Identify which cell holds the provided text, then report its [x, y] central coordinate. 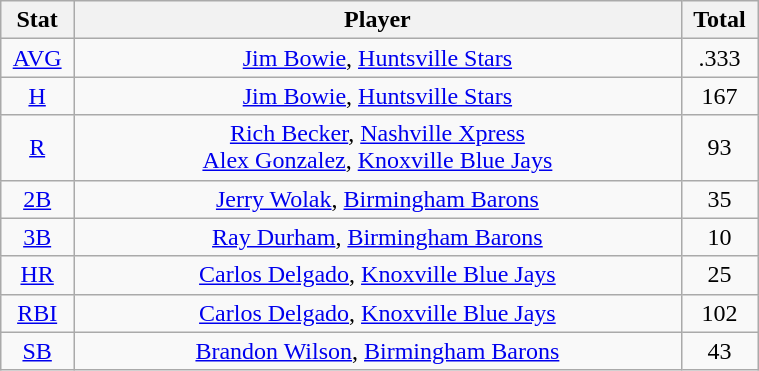
25 [719, 275]
93 [719, 148]
R [38, 148]
.333 [719, 58]
10 [719, 237]
SB [38, 351]
2B [38, 199]
Player [378, 20]
RBI [38, 313]
Total [719, 20]
Stat [38, 20]
167 [719, 96]
Jerry Wolak, Birmingham Barons [378, 199]
Brandon Wilson, Birmingham Barons [378, 351]
Ray Durham, Birmingham Barons [378, 237]
H [38, 96]
Rich Becker, Nashville Xpress Alex Gonzalez, Knoxville Blue Jays [378, 148]
102 [719, 313]
AVG [38, 58]
3B [38, 237]
43 [719, 351]
HR [38, 275]
35 [719, 199]
